Output the [x, y] coordinate of the center of the cell containing the given text.  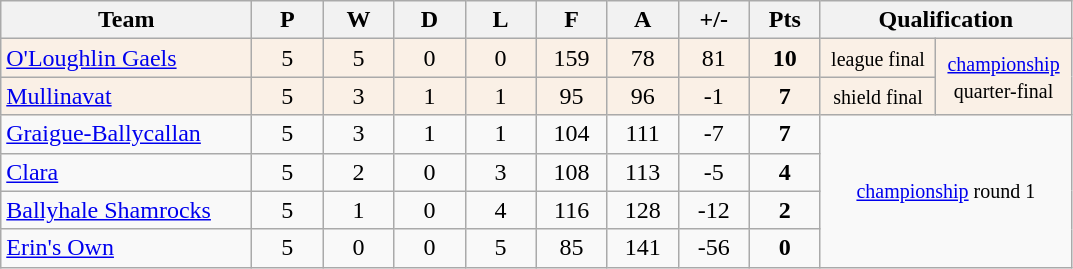
Team [126, 20]
A [642, 20]
-1 [714, 96]
shield final [878, 96]
-7 [714, 134]
O'Loughlin Gaels [126, 58]
81 [714, 58]
85 [572, 248]
L [500, 20]
Graigue-Ballycallan [126, 134]
-5 [714, 172]
159 [572, 58]
141 [642, 248]
78 [642, 58]
championshipquarter-final [1004, 77]
Ballyhale Shamrocks [126, 210]
116 [572, 210]
championship round 1 [946, 191]
W [358, 20]
league final [878, 58]
Qualification [946, 20]
Mullinavat [126, 96]
Erin's Own [126, 248]
Pts [784, 20]
104 [572, 134]
111 [642, 134]
P [288, 20]
+/- [714, 20]
-56 [714, 248]
Clara [126, 172]
113 [642, 172]
108 [572, 172]
10 [784, 58]
D [430, 20]
96 [642, 96]
F [572, 20]
95 [572, 96]
-12 [714, 210]
128 [642, 210]
